Find where the given text appears and provide that cell's center as (X, Y) coordinate. 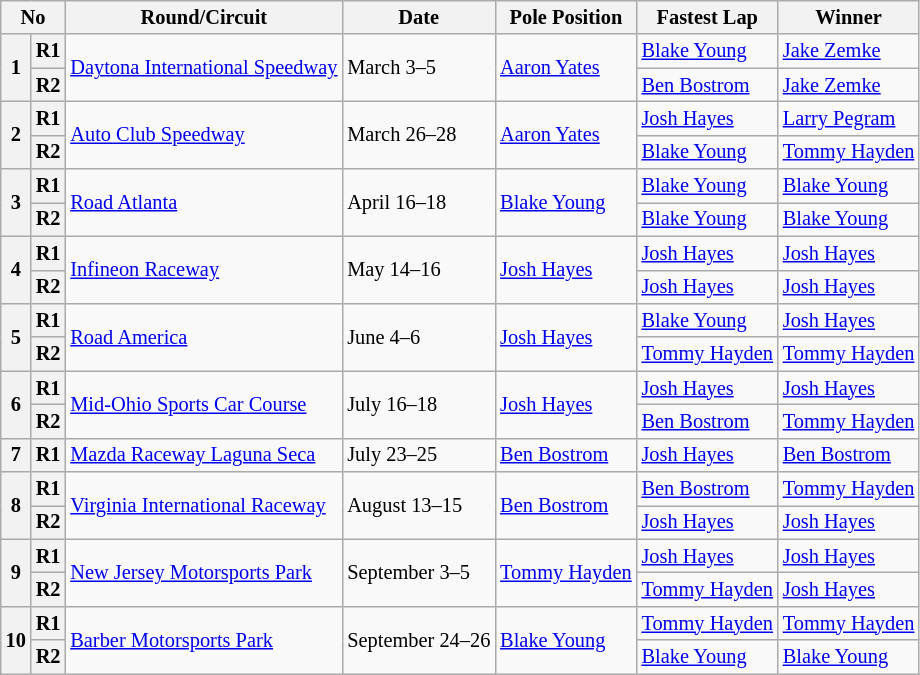
May 14–16 (418, 270)
Barber Motorsports Park (204, 640)
Larry Pegram (848, 118)
April 16–18 (418, 202)
Round/Circuit (204, 17)
Daytona International Speedway (204, 68)
6 (16, 404)
September 24–26 (418, 640)
September 3–5 (418, 572)
Auto Club Speedway (204, 134)
1 (16, 68)
Pole Position (566, 17)
Road America (204, 336)
July 16–18 (418, 404)
Mazda Raceway Laguna Seca (204, 455)
August 13–15 (418, 506)
5 (16, 336)
4 (16, 270)
March 26–28 (418, 134)
9 (16, 572)
Infineon Raceway (204, 270)
March 3–5 (418, 68)
Fastest Lap (708, 17)
Winner (848, 17)
3 (16, 202)
June 4–6 (418, 336)
Road Atlanta (204, 202)
No (34, 17)
New Jersey Motorsports Park (204, 572)
8 (16, 506)
July 23–25 (418, 455)
Mid-Ohio Sports Car Course (204, 404)
10 (16, 640)
7 (16, 455)
2 (16, 134)
Virginia International Raceway (204, 506)
Date (418, 17)
